Extract the [X, Y] coordinate from the center of the cell holding the provided text.  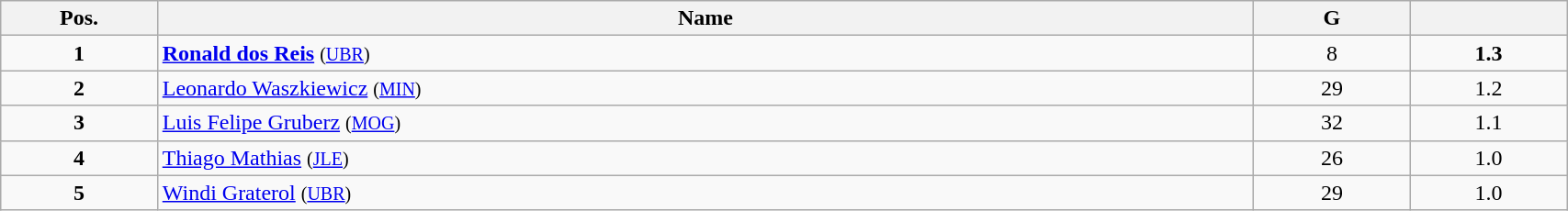
Luis Felipe Gruberz (MOG) [705, 123]
Thiago Mathias (JLE) [705, 158]
Leonardo Waszkiewicz (MIN) [705, 88]
Name [705, 18]
5 [79, 193]
Pos. [79, 18]
26 [1332, 158]
8 [1332, 53]
G [1332, 18]
1.3 [1488, 53]
2 [79, 88]
4 [79, 158]
Ronald dos Reis (UBR) [705, 53]
3 [79, 123]
32 [1332, 123]
Windi Graterol (UBR) [705, 193]
1.2 [1488, 88]
1 [79, 53]
1.1 [1488, 123]
